Scan for the cell matching the given text and deliver its [X, Y] coordinate at center. 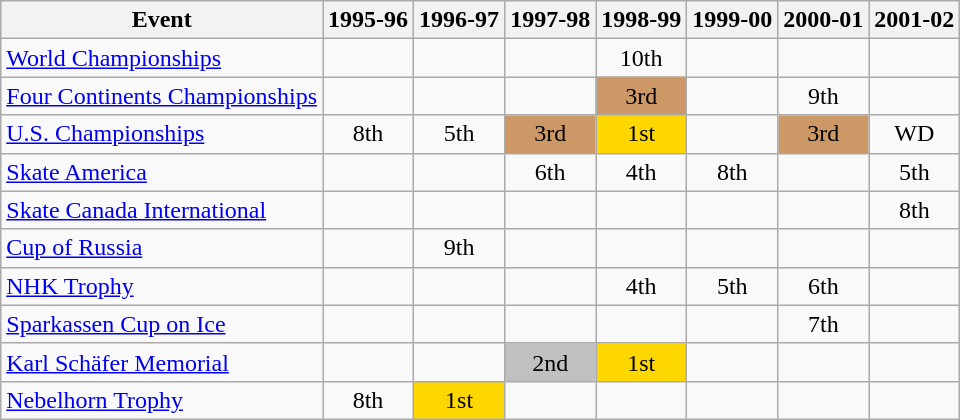
Sparkassen Cup on Ice [162, 324]
Karl Schäfer Memorial [162, 362]
Skate America [162, 172]
Skate Canada International [162, 210]
Nebelhorn Trophy [162, 400]
1995-96 [368, 20]
1999-00 [732, 20]
World Championships [162, 58]
1998-99 [642, 20]
2nd [550, 362]
1997-98 [550, 20]
Cup of Russia [162, 248]
U.S. Championships [162, 134]
Four Continents Championships [162, 96]
WD [914, 134]
2000-01 [824, 20]
Event [162, 20]
10th [642, 58]
7th [824, 324]
2001-02 [914, 20]
1996-97 [460, 20]
NHK Trophy [162, 286]
